Return the [x, y] coordinate for the center point of the cell that contains the specified text.  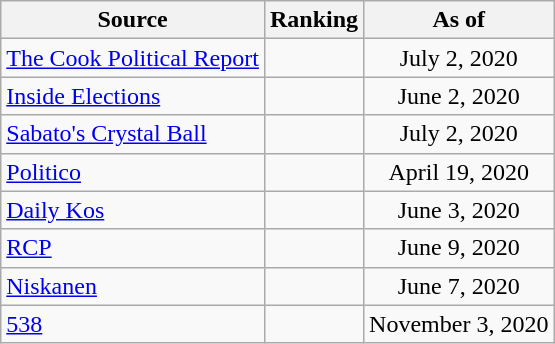
June 7, 2020 [459, 286]
538 [133, 324]
Politico [133, 172]
As of [459, 20]
The Cook Political Report [133, 58]
Niskanen [133, 286]
Sabato's Crystal Ball [133, 134]
Inside Elections [133, 96]
April 19, 2020 [459, 172]
June 3, 2020 [459, 210]
November 3, 2020 [459, 324]
RCP [133, 248]
June 2, 2020 [459, 96]
Ranking [314, 20]
Source [133, 20]
June 9, 2020 [459, 248]
Daily Kos [133, 210]
